Pinpoint the cell where the given text exists, returning its (X, Y) midpoint coordinate. 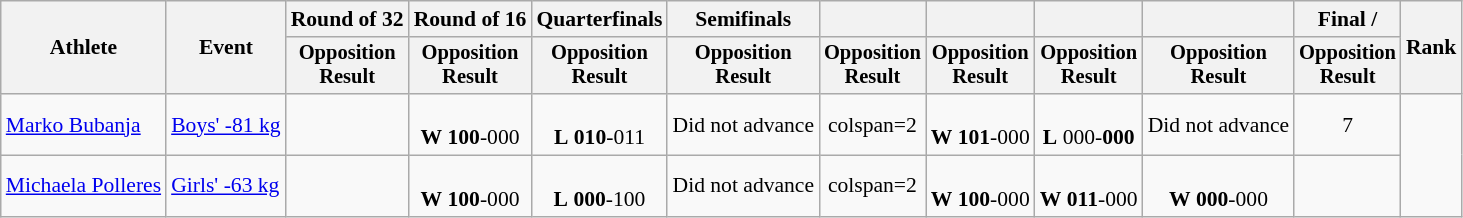
Event (226, 48)
L 000-000 (1089, 124)
7 (1348, 124)
Round of 32 (348, 19)
L 010-011 (599, 124)
Semifinals (743, 19)
Quarterfinals (599, 19)
W 000-000 (1219, 186)
Girls' -63 kg (226, 186)
Marko Bubanja (84, 124)
L 000-100 (599, 186)
Round of 16 (470, 19)
W 101-000 (980, 124)
Rank (1432, 48)
Michaela Polleres (84, 186)
Athlete (84, 48)
Boys' -81 kg (226, 124)
Final / (1348, 19)
W 011-000 (1089, 186)
